Pinpoint the cell where the given text exists, returning its (X, Y) midpoint coordinate. 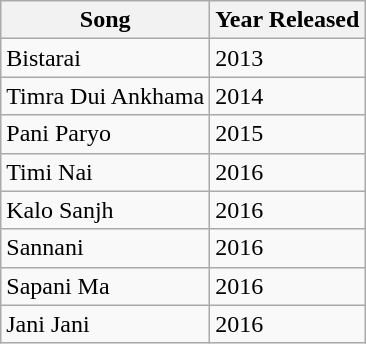
Timi Nai (106, 172)
Sannani (106, 248)
Year Released (288, 20)
Bistarai (106, 58)
Pani Paryo (106, 134)
Jani Jani (106, 324)
2015 (288, 134)
Sapani Ma (106, 286)
Kalo Sanjh (106, 210)
Song (106, 20)
2014 (288, 96)
2013 (288, 58)
Timra Dui Ankhama (106, 96)
